Capture the cell that displays the provided text and extract its [X, Y] central coordinate. 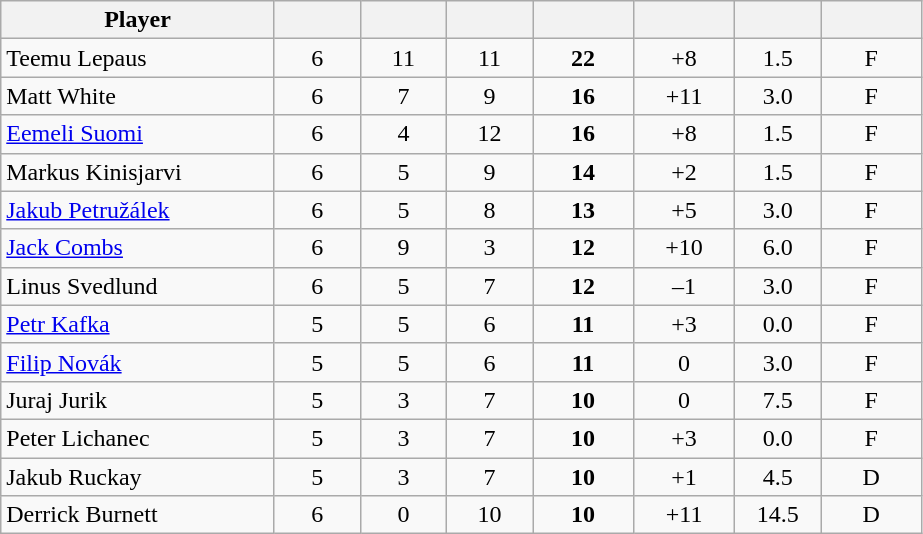
–1 [684, 286]
7.5 [778, 400]
+5 [684, 210]
+2 [684, 172]
6.0 [778, 248]
Jakub Petružálek [138, 210]
Petr Kafka [138, 324]
Derrick Burnett [138, 515]
Markus Kinisjarvi [138, 172]
14.5 [778, 515]
Peter Lichanec [138, 438]
Jakub Ruckay [138, 477]
4 [403, 134]
Player [138, 20]
Linus Svedlund [138, 286]
14 [582, 172]
Juraj Jurik [138, 400]
Eemeli Suomi [138, 134]
+1 [684, 477]
Filip Novák [138, 362]
4.5 [778, 477]
Jack Combs [138, 248]
+10 [684, 248]
13 [582, 210]
Teemu Lepaus [138, 58]
22 [582, 58]
Matt White [138, 96]
8 [489, 210]
